Extract the (x, y) coordinate from the center of the cell holding the provided text.  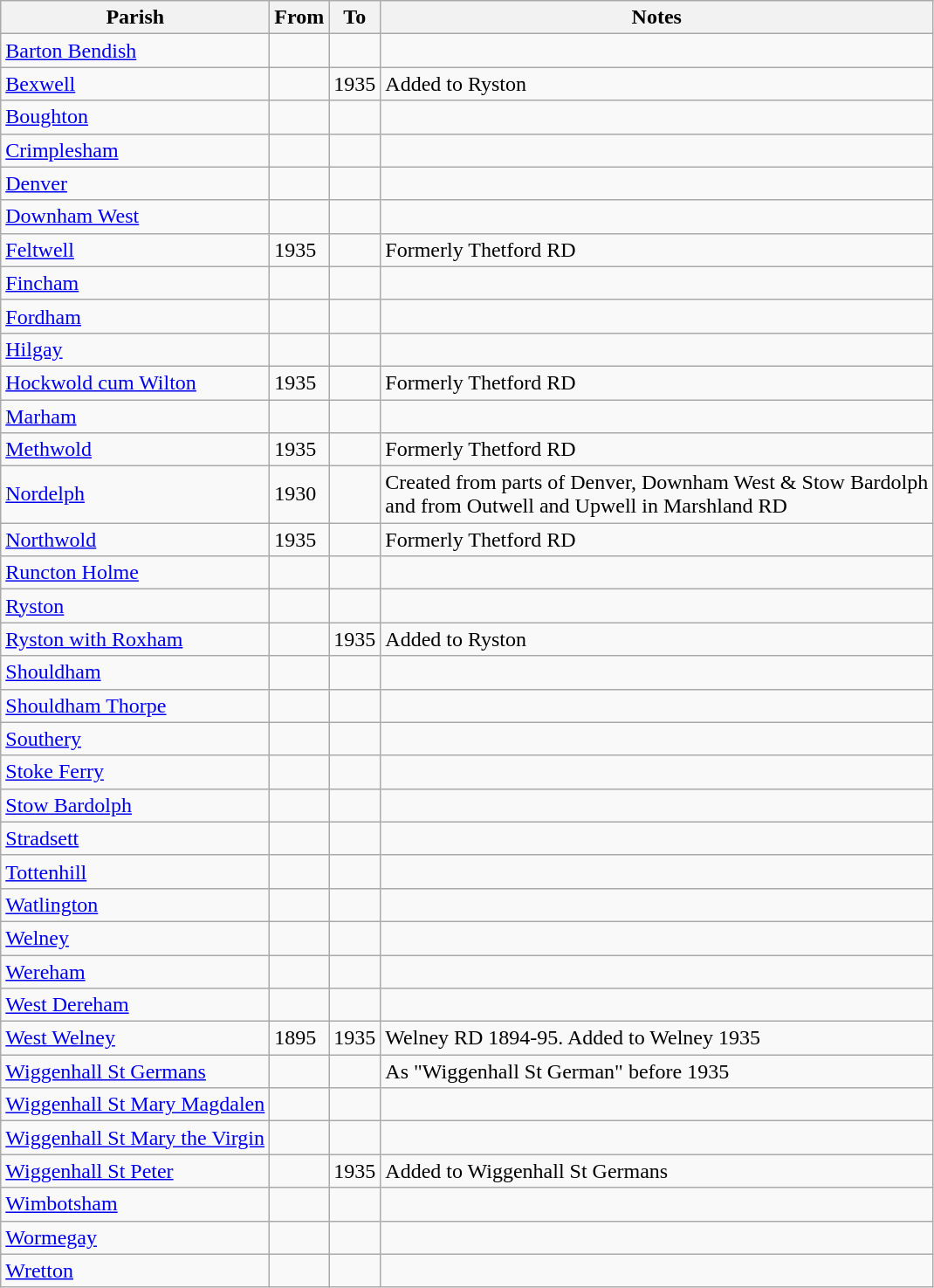
Feltwell (135, 250)
From (299, 17)
Methwold (135, 450)
Welney RD 1894-95. Added to Welney 1935 (656, 1038)
Wiggenhall St Mary the Virgin (135, 1138)
Wormegay (135, 1237)
To (354, 17)
Fordham (135, 316)
As "Wiggenhall St German" before 1935 (656, 1071)
Wimbotsham (135, 1204)
Bexwell (135, 84)
Marham (135, 417)
1930 (299, 494)
Downham West (135, 217)
Boughton (135, 117)
Nordelph (135, 494)
Ryston (135, 606)
Wiggenhall St Germans (135, 1071)
Southery (135, 739)
1895 (299, 1038)
Runcton Holme (135, 573)
Wereham (135, 972)
Wiggenhall St Mary Magdalen (135, 1105)
Crimplesham (135, 150)
Stradsett (135, 838)
Denver (135, 183)
Ryston with Roxham (135, 639)
Shouldham Thorpe (135, 706)
Tottenhill (135, 871)
Notes (656, 17)
Wretton (135, 1271)
Stow Bardolph (135, 805)
Wiggenhall St Peter (135, 1171)
Fincham (135, 283)
Shouldham (135, 672)
Watlington (135, 905)
West Dereham (135, 1005)
Parish (135, 17)
West Welney (135, 1038)
Stoke Ferry (135, 772)
Hilgay (135, 349)
Hockwold cum Wilton (135, 382)
Added to Wiggenhall St Germans (656, 1171)
Welney (135, 938)
Created from parts of Denver, Downham West & Stow Bardolphand from Outwell and Upwell in Marshland RD (656, 494)
Barton Bendish (135, 51)
Northwold (135, 540)
